Locate the cell with the specified text and output its [x, y] center coordinate. 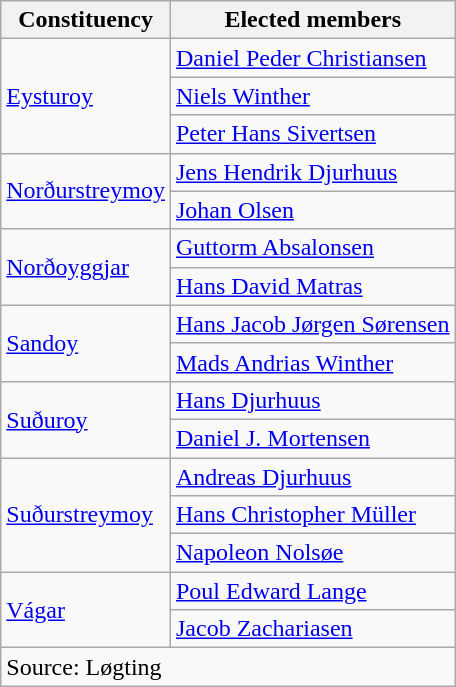
Jens Hendrik Djurhuus [312, 172]
Hans Jacob Jørgen Sørensen [312, 324]
Elected members [312, 20]
Niels Winther [312, 96]
Vágar [86, 610]
Daniel Peder Christiansen [312, 58]
Daniel J. Mortensen [312, 438]
Guttorm Absalonsen [312, 248]
Eysturoy [86, 96]
Peter Hans Sivertsen [312, 134]
Andreas Djurhuus [312, 477]
Suðurstreymoy [86, 515]
Hans Djurhuus [312, 400]
Napoleon Nolsøe [312, 553]
Norðurstreymoy [86, 191]
Mads Andrias Winther [312, 362]
Source: Løgting [228, 667]
Hans David Matras [312, 286]
Constituency [86, 20]
Johan Olsen [312, 210]
Hans Christopher Müller [312, 515]
Sandoy [86, 343]
Norðoyggjar [86, 267]
Suðuroy [86, 419]
Jacob Zachariasen [312, 629]
Poul Edward Lange [312, 591]
